From the cell containing the given text, extract its center point as [X, Y] coordinate. 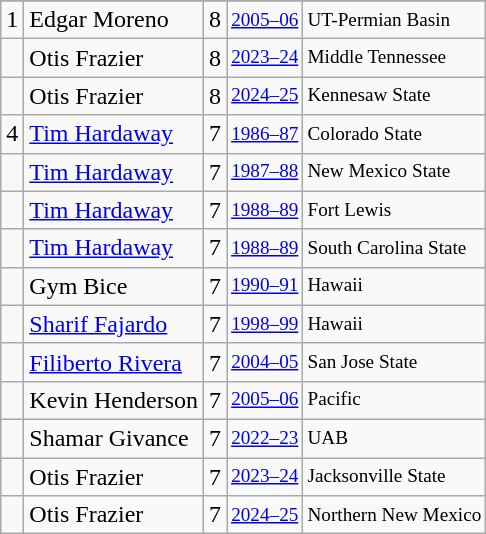
New Mexico State [394, 172]
Sharif Fajardo [114, 324]
1 [12, 20]
1987–88 [265, 172]
1986–87 [265, 134]
4 [12, 134]
1990–91 [265, 286]
Fort Lewis [394, 210]
2022–23 [265, 438]
Gym Bice [114, 286]
South Carolina State [394, 248]
Filiberto Rivera [114, 362]
1998–99 [265, 324]
Pacific [394, 400]
UAB [394, 438]
Shamar Givance [114, 438]
2004–05 [265, 362]
Middle Tennessee [394, 58]
Kevin Henderson [114, 400]
San Jose State [394, 362]
Kennesaw State [394, 96]
Jacksonville State [394, 477]
Edgar Moreno [114, 20]
Colorado State [394, 134]
Northern New Mexico [394, 515]
UT-Permian Basin [394, 20]
